Return (X, Y) of the center of cell containing provided text 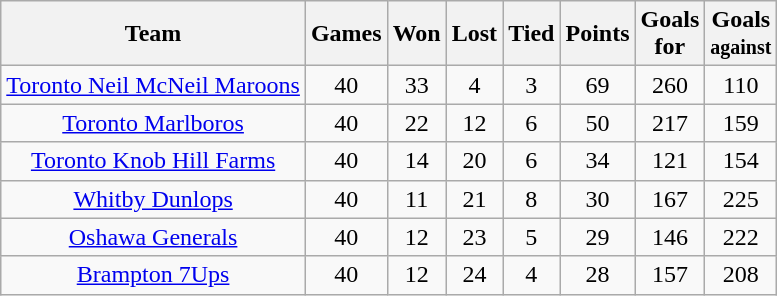
110 (741, 85)
22 (416, 123)
50 (598, 123)
11 (416, 199)
69 (598, 85)
Toronto Knob Hill Farms (154, 161)
Brampton 7Ups (154, 275)
Games (346, 34)
Goalsfor (670, 34)
154 (741, 161)
33 (416, 85)
260 (670, 85)
208 (741, 275)
34 (598, 161)
29 (598, 237)
Whitby Dunlops (154, 199)
Tied (532, 34)
23 (474, 237)
20 (474, 161)
217 (670, 123)
14 (416, 161)
Oshawa Generals (154, 237)
30 (598, 199)
Toronto Neil McNeil Maroons (154, 85)
Lost (474, 34)
157 (670, 275)
21 (474, 199)
225 (741, 199)
146 (670, 237)
Toronto Marlboros (154, 123)
222 (741, 237)
Team (154, 34)
Points (598, 34)
5 (532, 237)
121 (670, 161)
24 (474, 275)
Won (416, 34)
28 (598, 275)
159 (741, 123)
167 (670, 199)
8 (532, 199)
3 (532, 85)
Goalsagainst (741, 34)
